From the cell containing the given text, extract its center point as (x, y) coordinate. 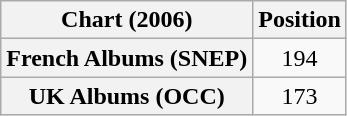
Position (300, 20)
194 (300, 58)
UK Albums (OCC) (127, 96)
Chart (2006) (127, 20)
173 (300, 96)
French Albums (SNEP) (127, 58)
